Pinpoint the cell where the given text exists, returning its (x, y) midpoint coordinate. 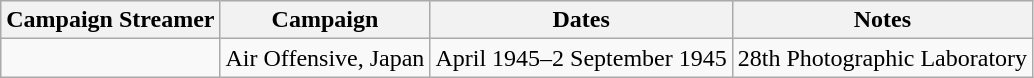
April 1945–2 September 1945 (581, 58)
Notes (882, 20)
Air Offensive, Japan (325, 58)
Campaign (325, 20)
Dates (581, 20)
Campaign Streamer (110, 20)
28th Photographic Laboratory (882, 58)
